Find where the given text appears and provide that cell's center as [X, Y] coordinate. 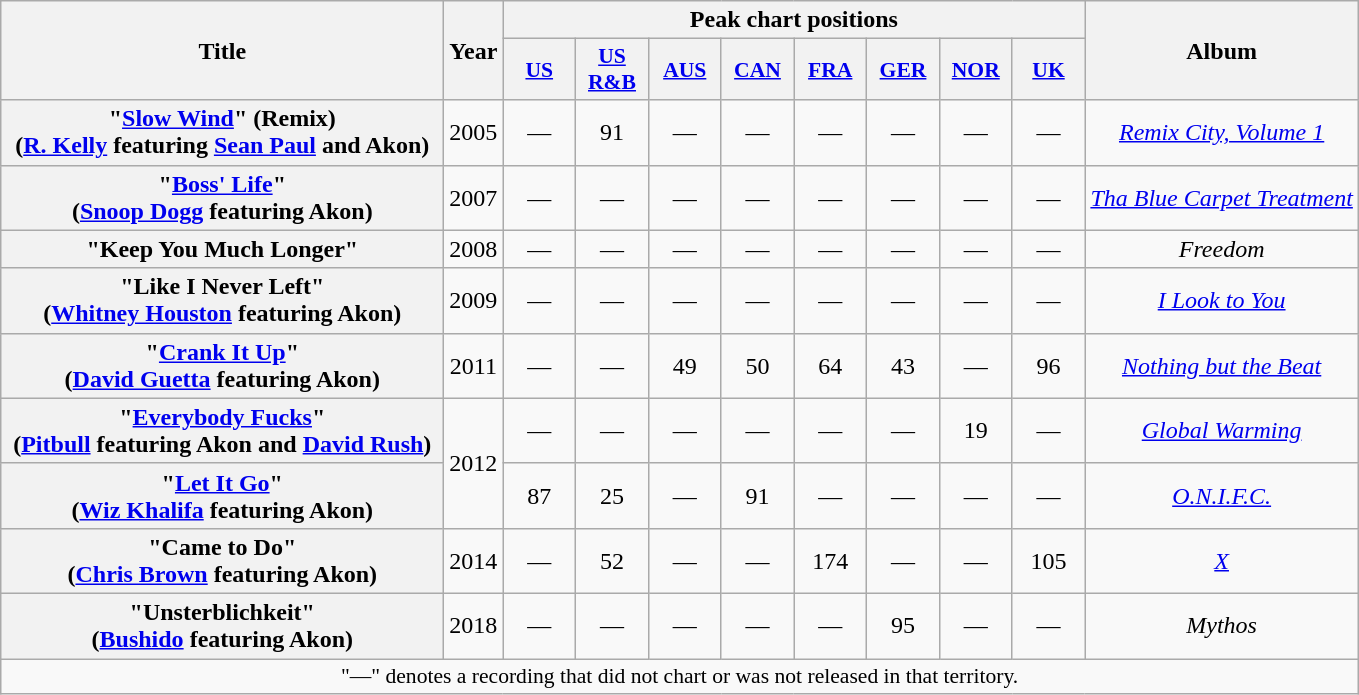
UK [1048, 70]
NOR [976, 70]
Remix City, Volume 1 [1222, 132]
174 [830, 560]
50 [758, 366]
105 [1048, 560]
2014 [474, 560]
87 [540, 496]
2012 [474, 463]
"—" denotes a recording that did not chart or was not released in that territory. [680, 676]
GER [904, 70]
US [540, 70]
95 [904, 626]
"Like I Never Left"(Whitney Houston featuring Akon) [222, 300]
"Boss' Life"(Snoop Dogg featuring Akon) [222, 198]
2018 [474, 626]
Freedom [1222, 249]
"Slow Wind" (Remix)(R. Kelly featuring Sean Paul and Akon) [222, 132]
25 [612, 496]
52 [612, 560]
AUS [684, 70]
"Came to Do"(Chris Brown featuring Akon) [222, 560]
49 [684, 366]
Mythos [1222, 626]
Album [1222, 50]
Nothing but the Beat [1222, 366]
I Look to You [1222, 300]
"Let It Go"(Wiz Khalifa featuring Akon) [222, 496]
Year [474, 50]
Peak chart positions [794, 20]
19 [976, 430]
96 [1048, 366]
"Keep You Much Longer" [222, 249]
Global Warming [1222, 430]
43 [904, 366]
2008 [474, 249]
"Unsterblichkeit"(Bushido featuring Akon) [222, 626]
64 [830, 366]
2005 [474, 132]
Tha Blue Carpet Treatment [1222, 198]
USR&B [612, 70]
2007 [474, 198]
O.N.I.F.C. [1222, 496]
FRA [830, 70]
"Everybody Fucks"(Pitbull featuring Akon and David Rush) [222, 430]
2011 [474, 366]
"Crank It Up"(David Guetta featuring Akon) [222, 366]
X [1222, 560]
Title [222, 50]
CAN [758, 70]
2009 [474, 300]
